Pinpoint the cell where the given text exists, returning its (x, y) midpoint coordinate. 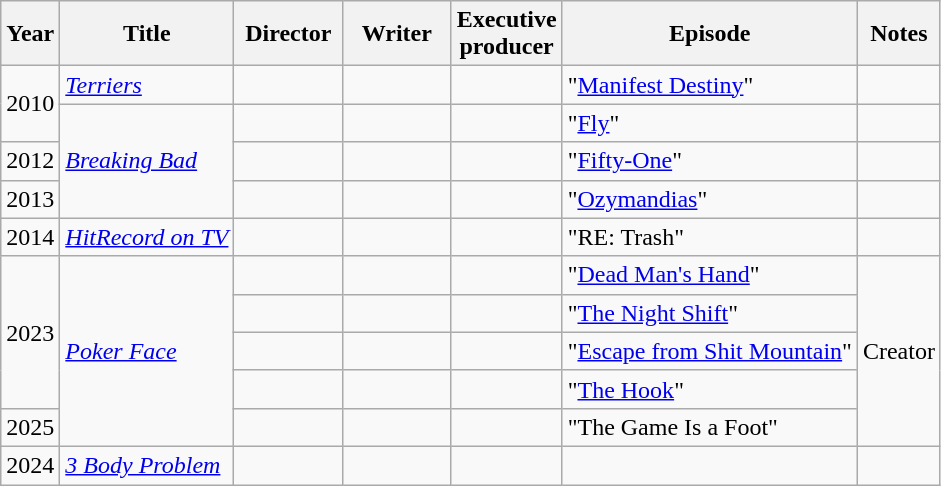
"Ozymandias" (710, 199)
2014 (30, 237)
"Manifest Destiny" (710, 85)
Year (30, 34)
Creator (898, 351)
"Fly" (710, 123)
Breaking Bad (147, 161)
2012 (30, 161)
Episode (710, 34)
2010 (30, 104)
HitRecord on TV (147, 237)
"The Night Shift" (710, 313)
Director (288, 34)
Writer (398, 34)
Title (147, 34)
"RE: Trash" (710, 237)
Notes (898, 34)
2024 (30, 465)
Terriers (147, 85)
Poker Face (147, 351)
3 Body Problem (147, 465)
"The Game Is a Foot" (710, 427)
"Dead Man's Hand" (710, 275)
"Fifty-One" (710, 161)
2013 (30, 199)
"Escape from Shit Mountain" (710, 351)
2023 (30, 332)
Executive producer (506, 34)
"The Hook" (710, 389)
2025 (30, 427)
